Return [x, y] of the center of cell containing provided text 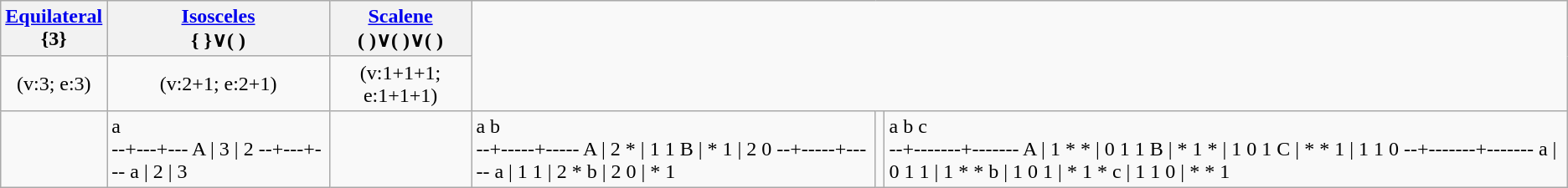
a--+---+--- A | 3 | 2 --+---+--- a | 2 | 3 [218, 149]
(v:2+1; e:2+1) [218, 84]
Scalene( )∨( )∨( ) [400, 28]
(v:3; e:3) [54, 84]
Isosceles{ }∨( ) [218, 28]
(v:1+1+1; e:1+1+1) [400, 84]
Equilateral{3} [54, 28]
a b--+-----+----- A | 2 * | 1 1 B | * 1 | 2 0 --+-----+----- a | 1 1 | 2 * b | 2 0 | * 1 [673, 149]
